Search for the cell housing the specified text and yield its [x, y] center coordinate. 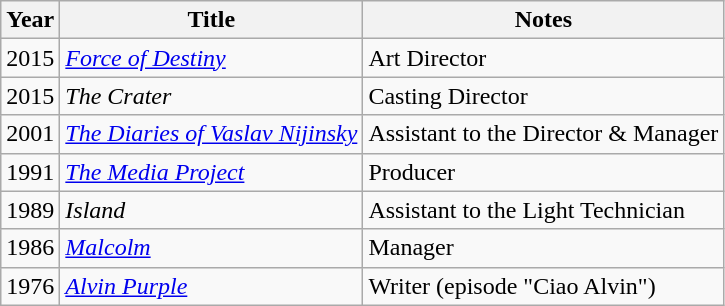
Malcolm [212, 248]
1986 [30, 248]
Casting Director [544, 96]
2001 [30, 134]
Notes [544, 20]
Writer (episode "Ciao Alvin") [544, 286]
Year [30, 20]
1991 [30, 172]
1989 [30, 210]
Assistant to the Light Technician [544, 210]
Island [212, 210]
Producer [544, 172]
Title [212, 20]
1976 [30, 286]
The Crater [212, 96]
The Media Project [212, 172]
Alvin Purple [212, 286]
Manager [544, 248]
The Diaries of Vaslav Nijinsky [212, 134]
Assistant to the Director & Manager [544, 134]
Art Director [544, 58]
Force of Destiny [212, 58]
